From the cell containing the given text, extract its center point as [X, Y] coordinate. 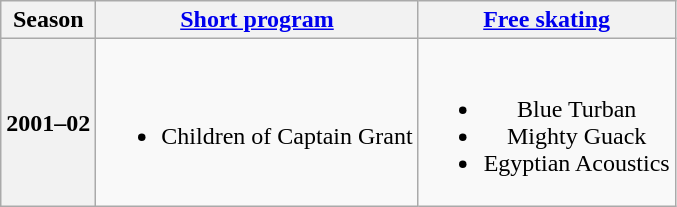
Blue Turban Mighty GuackEgyptian Acoustics [546, 122]
Short program [257, 20]
Children of Captain Grant [257, 122]
2001–02 [48, 122]
Season [48, 20]
Free skating [546, 20]
